Pinpoint the cell where the given text exists, returning its (x, y) midpoint coordinate. 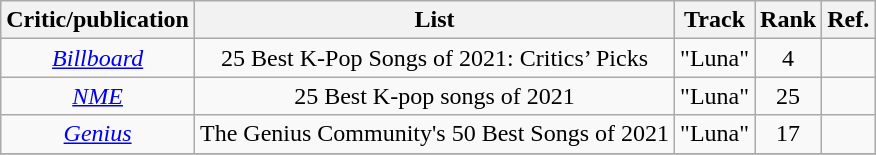
List (434, 20)
Critic/publication (98, 20)
25 Best K-pop songs of 2021 (434, 96)
25 (788, 96)
Genius (98, 134)
The Genius Community's 50 Best Songs of 2021 (434, 134)
17 (788, 134)
NME (98, 96)
25 Best K-Pop Songs of 2021: Critics’ Picks (434, 58)
Rank (788, 20)
Billboard (98, 58)
4 (788, 58)
Track (715, 20)
Ref. (848, 20)
